Capture the cell that displays the provided text and extract its [x, y] central coordinate. 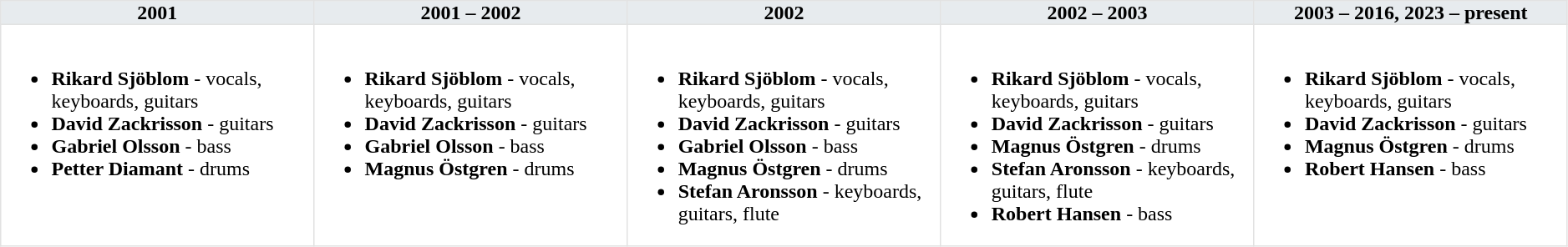
Rikard Sjöblom - vocals, keyboards, guitarsDavid Zackrisson - guitarsGabriel Olsson - bassMagnus Östgren - drums [471, 135]
2001 [157, 13]
Rikard Sjöblom - vocals, keyboards, guitarsDavid Zackrisson - guitarsGabriel Olsson - bassPetter Diamant - drums [157, 135]
Rikard Sjöblom - vocals, keyboards, guitarsDavid Zackrisson - guitarsMagnus Östgren - drumsRobert Hansen - bass [1410, 135]
2003 – 2016, 2023 – present [1410, 13]
2001 – 2002 [471, 13]
2002 [784, 13]
2002 – 2003 [1098, 13]
